Determine the [X, Y] coordinate at the center of the cell enclosing the given text.  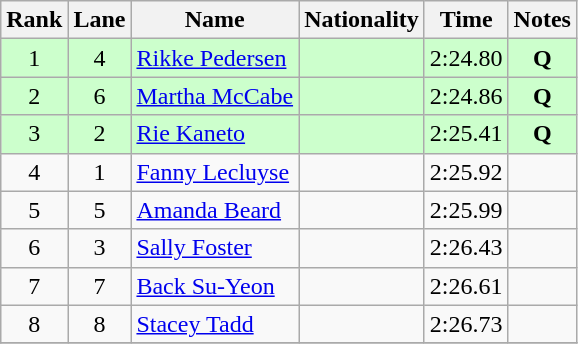
Lane [100, 20]
Time [466, 20]
Fanny Lecluyse [215, 172]
Back Su-Yeon [215, 286]
2:26.61 [466, 286]
Sally Foster [215, 248]
Notes [542, 20]
Nationality [362, 20]
2:25.41 [466, 134]
Rikke Pedersen [215, 58]
Name [215, 20]
Martha McCabe [215, 96]
Amanda Beard [215, 210]
Rie Kaneto [215, 134]
2:25.92 [466, 172]
2:25.99 [466, 210]
2:24.86 [466, 96]
Stacey Tadd [215, 324]
2:24.80 [466, 58]
Rank [34, 20]
2:26.43 [466, 248]
2:26.73 [466, 324]
